Detect which cell encompasses the target text, then output its [x, y] center coordinate. 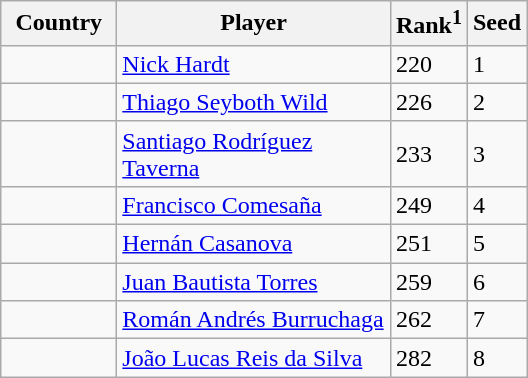
7 [496, 320]
8 [496, 358]
6 [496, 282]
5 [496, 244]
249 [428, 205]
Hernán Casanova [254, 244]
220 [428, 64]
262 [428, 320]
4 [496, 205]
Román Andrés Burruchaga [254, 320]
259 [428, 282]
Player [254, 24]
Country [59, 24]
Francisco Comesaña [254, 205]
Nick Hardt [254, 64]
Seed [496, 24]
226 [428, 102]
233 [428, 154]
Rank1 [428, 24]
Thiago Seyboth Wild [254, 102]
Santiago Rodríguez Taverna [254, 154]
282 [428, 358]
3 [496, 154]
251 [428, 244]
Juan Bautista Torres [254, 282]
João Lucas Reis da Silva [254, 358]
2 [496, 102]
1 [496, 64]
